Find where the given text appears and provide that cell's center as (X, Y) coordinate. 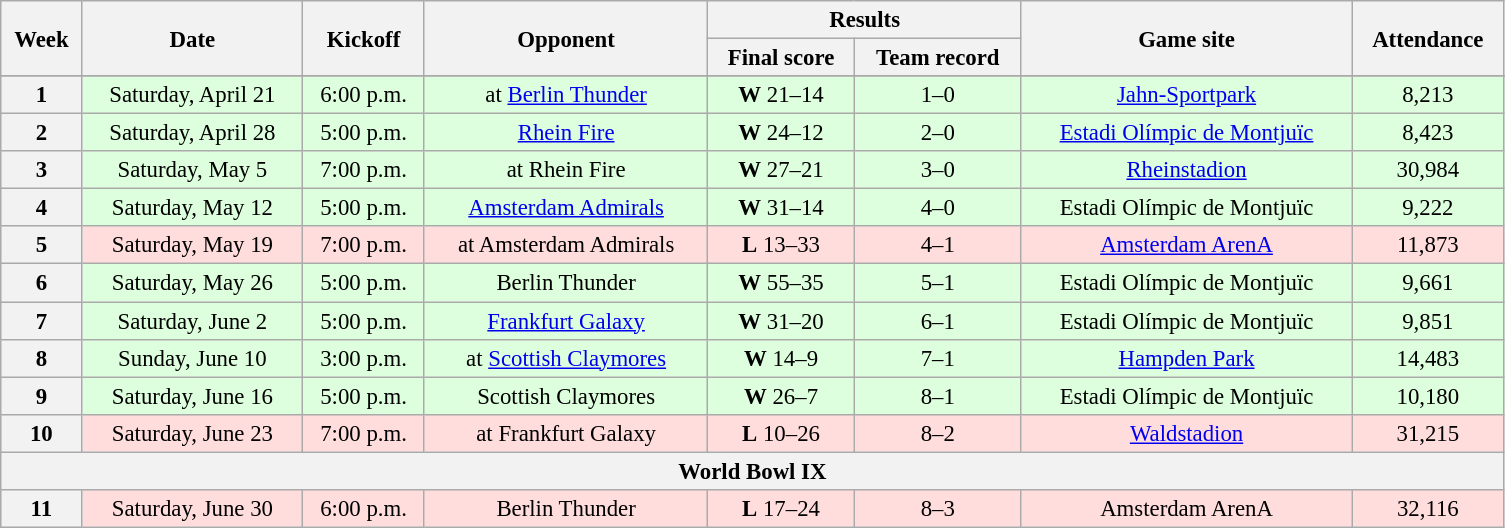
32,116 (1428, 509)
3–0 (938, 170)
at Scottish Claymores (566, 358)
Saturday, May 5 (192, 170)
11 (42, 509)
Saturday, June 2 (192, 321)
Rheinstadion (1186, 170)
7–1 (938, 358)
at Berlin Thunder (566, 95)
8–1 (938, 396)
Kickoff (364, 38)
2 (42, 133)
Team record (938, 58)
Attendance (1428, 38)
Saturday, June 30 (192, 509)
W 27–21 (781, 170)
6–1 (938, 321)
2–0 (938, 133)
Saturday, April 28 (192, 133)
Opponent (566, 38)
8,423 (1428, 133)
9 (42, 396)
10 (42, 433)
Jahn-Sportpark (1186, 95)
10,180 (1428, 396)
8,213 (1428, 95)
30,984 (1428, 170)
Frankfurt Galaxy (566, 321)
11,873 (1428, 245)
Date (192, 38)
5–1 (938, 283)
7 (42, 321)
Saturday, April 21 (192, 95)
3 (42, 170)
9,222 (1428, 208)
9,851 (1428, 321)
8–3 (938, 509)
1 (42, 95)
Scottish Claymores (566, 396)
8 (42, 358)
Saturday, June 16 (192, 396)
at Frankfurt Galaxy (566, 433)
Results (865, 20)
W 21–14 (781, 95)
4–0 (938, 208)
Final score (781, 58)
Rhein Fire (566, 133)
W 24–12 (781, 133)
Amsterdam Admirals (566, 208)
W 14–9 (781, 358)
at Amsterdam Admirals (566, 245)
Sunday, June 10 (192, 358)
4–1 (938, 245)
4 (42, 208)
3:00 p.m. (364, 358)
L 17–24 (781, 509)
31,215 (1428, 433)
Saturday, May 19 (192, 245)
1–0 (938, 95)
Week (42, 38)
Saturday, May 12 (192, 208)
Waldstadion (1186, 433)
W 31–14 (781, 208)
Game site (1186, 38)
9,661 (1428, 283)
L 10–26 (781, 433)
W 26–7 (781, 396)
W 55–35 (781, 283)
at Rhein Fire (566, 170)
W 31–20 (781, 321)
8–2 (938, 433)
5 (42, 245)
14,483 (1428, 358)
Hampden Park (1186, 358)
Saturday, May 26 (192, 283)
Saturday, June 23 (192, 433)
World Bowl IX (752, 471)
L 13–33 (781, 245)
6 (42, 283)
